Extract the [X, Y] coordinate from the center of the cell holding the provided text.  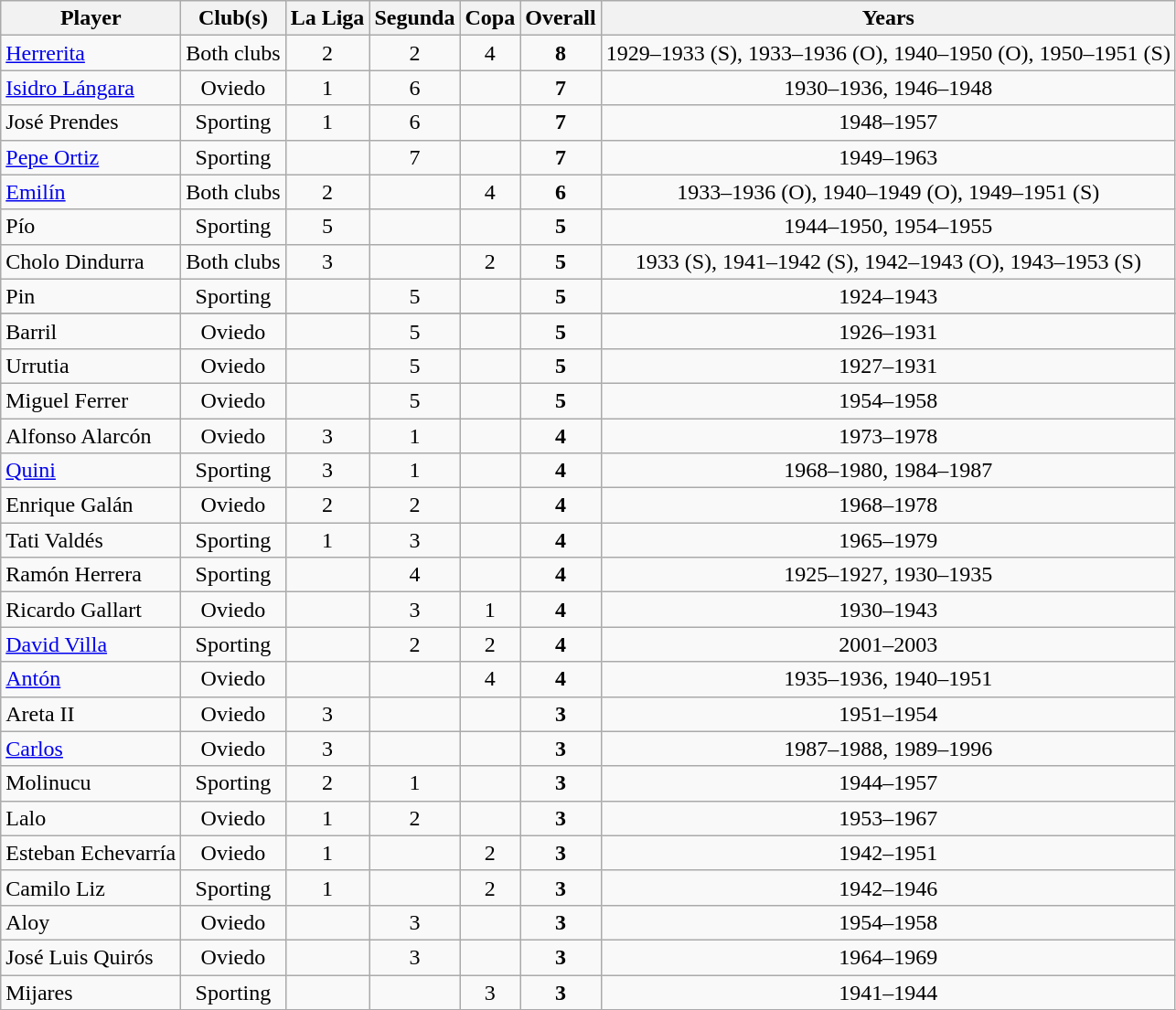
Camilo Liz [91, 888]
1987–1988, 1989–1996 [888, 749]
Overall [561, 18]
Carlos [91, 749]
1942–1951 [888, 853]
José Prendes [91, 122]
1933–1936 (O), 1940–1949 (O), 1949–1951 (S) [888, 192]
1973–1978 [888, 436]
1968–1980, 1984–1987 [888, 471]
1927–1931 [888, 366]
8 [561, 53]
Herrerita [91, 53]
1930–1936, 1946–1948 [888, 88]
David Villa [91, 644]
1948–1957 [888, 122]
Mijares [91, 992]
Ricardo Gallart [91, 610]
Barril [91, 331]
1944–1957 [888, 783]
Emilín [91, 192]
1965–1979 [888, 540]
Years [888, 18]
Segunda [415, 18]
Club(s) [233, 18]
1925–1927, 1930–1935 [888, 575]
Quini [91, 471]
Areta II [91, 714]
1924–1943 [888, 296]
1926–1931 [888, 331]
1949–1963 [888, 157]
Pepe Ortiz [91, 157]
Pío [91, 227]
1941–1944 [888, 992]
1935–1936, 1940–1951 [888, 679]
1953–1967 [888, 818]
La Liga [327, 18]
Alfonso Alarcón [91, 436]
1944–1950, 1954–1955 [888, 227]
Molinucu [91, 783]
Esteban Echevarría [91, 853]
Isidro Lángara [91, 88]
Copa [490, 18]
Miguel Ferrer [91, 400]
Cholo Dindurra [91, 261]
1929–1933 (S), 1933–1936 (O), 1940–1950 (O), 1950–1951 (S) [888, 53]
1933 (S), 1941–1942 (S), 1942–1943 (O), 1943–1953 (S) [888, 261]
José Luis Quirós [91, 957]
1964–1969 [888, 957]
1968–1978 [888, 505]
1930–1943 [888, 610]
Lalo [91, 818]
Urrutia [91, 366]
Ramón Herrera [91, 575]
Aloy [91, 922]
1942–1946 [888, 888]
Antón [91, 679]
Player [91, 18]
2001–2003 [888, 644]
Pin [91, 296]
1951–1954 [888, 714]
Enrique Galán [91, 505]
Tati Valdés [91, 540]
